Output the [X, Y] coordinate of the center of the cell containing the given text.  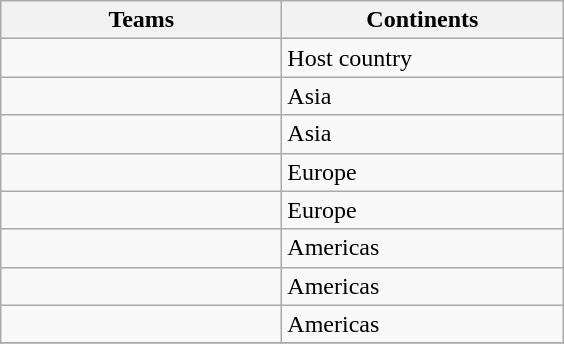
Continents [422, 20]
Teams [142, 20]
Host country [422, 58]
